Identify which cell holds the provided text, then report its [x, y] central coordinate. 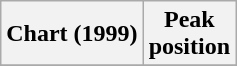
Peakposition [189, 34]
Chart (1999) [72, 34]
